Scan for the cell matching the given text and deliver its (X, Y) coordinate at center. 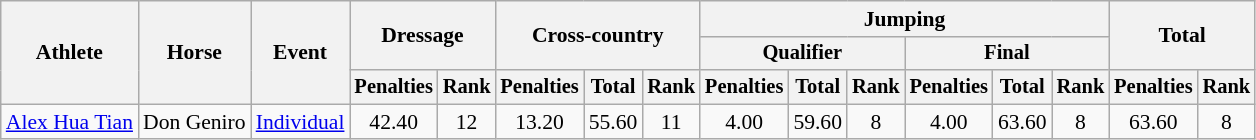
13.20 (539, 122)
Jumping (904, 19)
Alex Hua Tian (70, 122)
Athlete (70, 52)
Cross-country (598, 36)
Dressage (423, 36)
Horse (194, 52)
Qualifier (802, 54)
42.40 (394, 122)
Individual (300, 122)
59.60 (818, 122)
12 (467, 122)
55.60 (614, 122)
11 (671, 122)
Event (300, 52)
Don Geniro (194, 122)
Final (1008, 54)
